Determine the [x, y] coordinate at the center of the cell enclosing the given text.  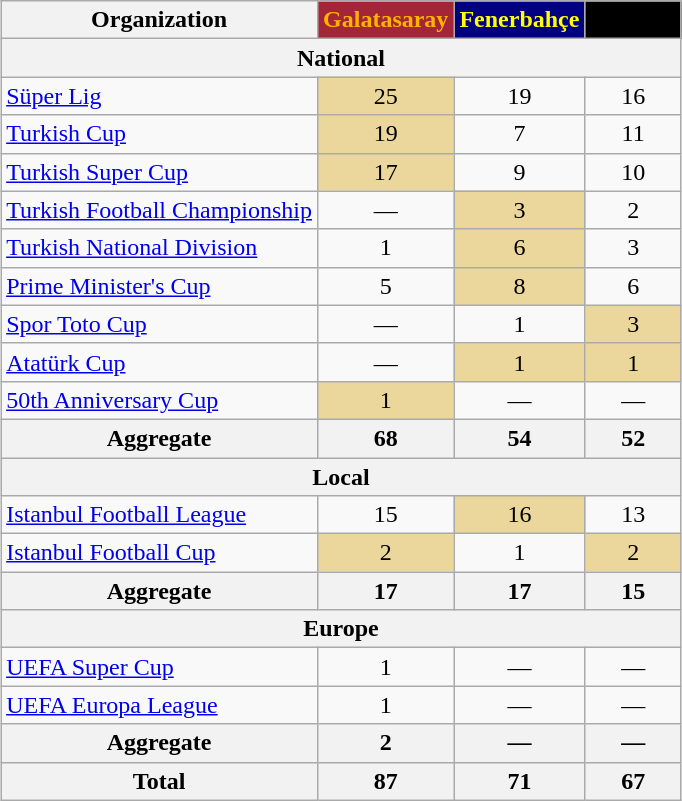
UEFA Super Cup [160, 667]
Local [342, 477]
Beşiktaş [633, 20]
10 [633, 172]
Atatürk Cup [160, 362]
54 [520, 438]
9 [520, 172]
7 [520, 134]
Fenerbahçe [520, 20]
Istanbul Football Cup [160, 553]
11 [633, 134]
87 [386, 781]
13 [633, 515]
Prime Minister's Cup [160, 286]
5 [386, 286]
Süper Lig [160, 96]
Total [160, 781]
68 [386, 438]
Spor Toto Cup [160, 324]
71 [520, 781]
Turkish Football Championship [160, 210]
Istanbul Football League [160, 515]
UEFA Europa League [160, 705]
Organization [160, 20]
Europe [342, 629]
Turkish National Division [160, 248]
52 [633, 438]
National [342, 58]
50th Anniversary Cup [160, 400]
25 [386, 96]
8 [520, 286]
Turkish Cup [160, 134]
Galatasaray [386, 20]
Turkish Super Cup [160, 172]
67 [633, 781]
